Find where the given text appears and provide that cell's center as (x, y) coordinate. 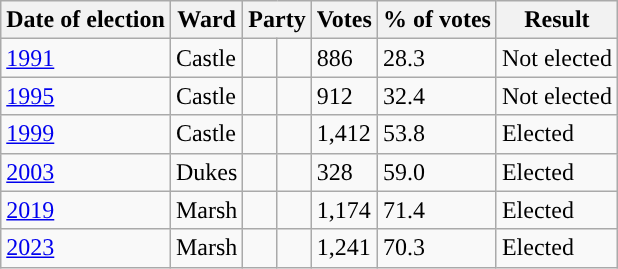
70.3 (436, 248)
Party (277, 20)
59.0 (436, 172)
912 (344, 96)
2023 (86, 248)
1,174 (344, 210)
1,412 (344, 134)
1995 (86, 96)
1,241 (344, 248)
28.3 (436, 58)
Ward (206, 20)
Votes (344, 20)
Result (556, 20)
% of votes (436, 20)
2003 (86, 172)
Date of election (86, 20)
1999 (86, 134)
71.4 (436, 210)
Dukes (206, 172)
886 (344, 58)
32.4 (436, 96)
328 (344, 172)
53.8 (436, 134)
2019 (86, 210)
1991 (86, 58)
